Identify which cell holds the provided text, then report its (X, Y) central coordinate. 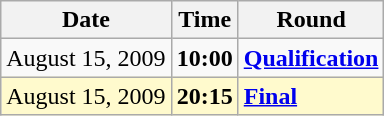
Qualification (311, 58)
Final (311, 96)
Round (311, 20)
Time (204, 20)
Date (86, 20)
10:00 (204, 58)
20:15 (204, 96)
